Scan for the cell matching the given text and deliver its [x, y] coordinate at center. 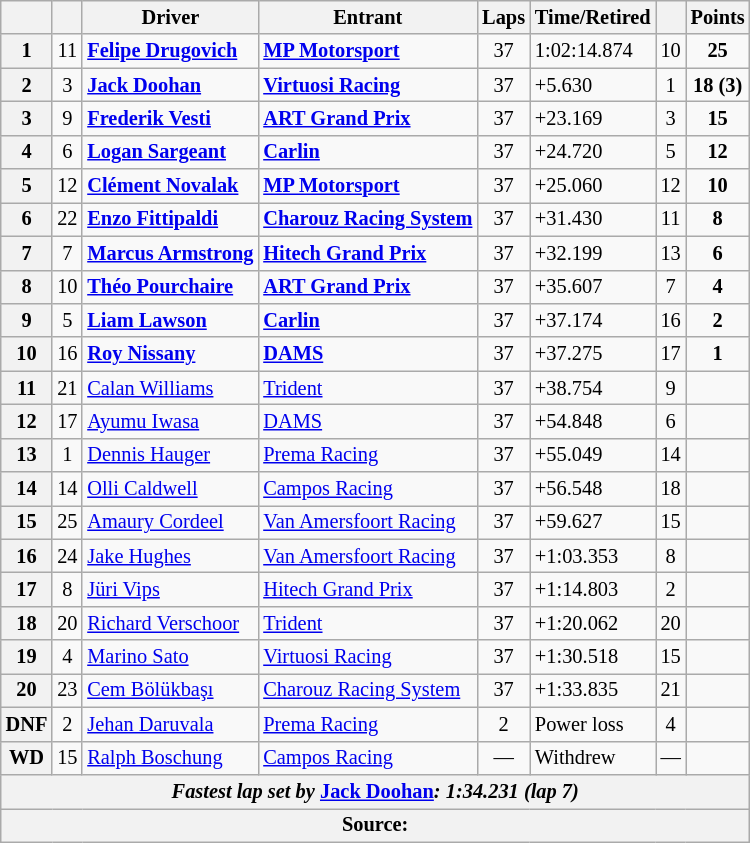
+32.199 [593, 253]
24 [67, 556]
WD [27, 758]
+1:33.835 [593, 690]
23 [67, 690]
Clément Novalak [170, 186]
+31.430 [593, 219]
Calan Williams [170, 388]
+25.060 [593, 186]
+1:30.518 [593, 657]
+38.754 [593, 388]
Jake Hughes [170, 556]
Ayumu Iwasa [170, 421]
Source: [376, 825]
+1:14.803 [593, 589]
Entrant [368, 17]
18 (3) [718, 85]
Cem Bölükbaşı [170, 690]
Withdrew [593, 758]
Jack Doohan [170, 85]
Fastest lap set by Jack Doohan: 1:34.231 (lap 7) [376, 791]
+54.848 [593, 421]
Marino Sato [170, 657]
Logan Sargeant [170, 152]
Points [718, 17]
+55.049 [593, 455]
Laps [504, 17]
+35.607 [593, 287]
+56.548 [593, 489]
Driver [170, 17]
+23.169 [593, 118]
Marcus Armstrong [170, 253]
Ralph Boschung [170, 758]
+1:20.062 [593, 623]
Power loss [593, 724]
Dennis Hauger [170, 455]
Théo Pourchaire [170, 287]
+37.275 [593, 354]
1:02:14.874 [593, 51]
Amaury Cordeel [170, 522]
Frederik Vesti [170, 118]
Enzo Fittipaldi [170, 219]
22 [67, 219]
Liam Lawson [170, 320]
+24.720 [593, 152]
Jehan Daruvala [170, 724]
DNF [27, 724]
Jüri Vips [170, 589]
+1:03.353 [593, 556]
+5.630 [593, 85]
Olli Caldwell [170, 489]
Time/Retired [593, 17]
19 [27, 657]
+37.174 [593, 320]
Roy Nissany [170, 354]
Felipe Drugovich [170, 51]
Richard Verschoor [170, 623]
+59.627 [593, 522]
